Identify which cell holds the provided text, then report its (X, Y) central coordinate. 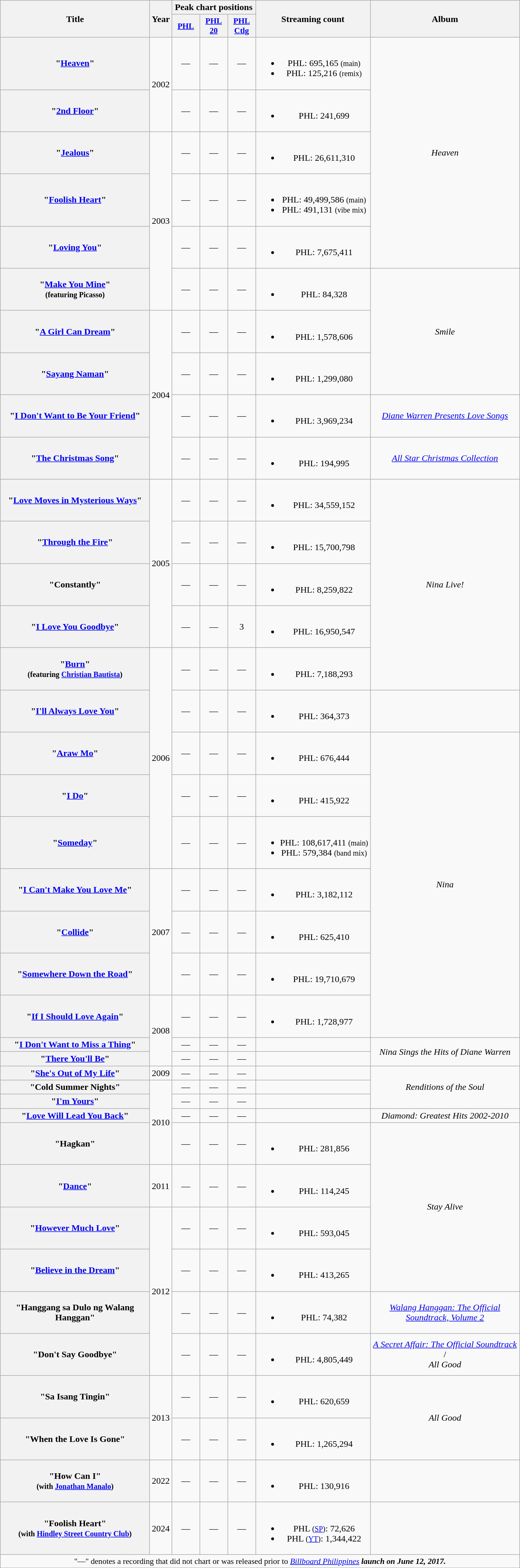
"A Girl Can Dream" (75, 331)
PHL (SP): 72,626PHL (YT): 1,344,422 (313, 1528)
Album (445, 19)
PHL: 676,444 (313, 753)
"Someday" (75, 843)
"Cold Summer Nights" (75, 1087)
Smile (445, 331)
"When the Love Is Gone" (75, 1439)
PHL: 8,259,822 (313, 585)
3 (242, 627)
"She's Out of My Life" (75, 1073)
PHL (186, 26)
PHL: 15,700,798 (313, 542)
2009 (161, 1073)
PHL: 7,188,293 (313, 669)
Renditions of the Soul (445, 1087)
"Believe in the Dream" (75, 1270)
PHL: 241,699 (313, 110)
PHL: 194,995 (313, 458)
"Loving You" (75, 247)
2024 (161, 1528)
"I Can't Make You Love Me" (75, 890)
PHL: 415,922 (313, 795)
"However Much Love" (75, 1228)
Nina Live! (445, 585)
"I'll Always Love You" (75, 711)
"Heaven" (75, 63)
PHL: 1,578,606 (313, 331)
PHL: 114,245 (313, 1186)
Diane Warren Presents Love Songs (445, 415)
All Star Christmas Collection (445, 458)
PHL: 1,728,977 (313, 1016)
2006 (161, 758)
2022 (161, 1481)
2010 (161, 1123)
"Don't Say Goodbye" (75, 1355)
2008 (161, 1030)
Title (75, 19)
Diamond: Greatest Hits 2002-2010 (445, 1116)
PHL: 16,950,547 (313, 627)
"Through the Fire" (75, 542)
2004 (161, 395)
PHL: 7,675,411 (313, 247)
"I Don't Want to Be Your Friend" (75, 415)
"Hanggang sa Dulo ng Walang Hanggan" (75, 1312)
"2nd Floor" (75, 110)
"There You'll Be" (75, 1059)
"Araw Mo" (75, 753)
PHL: 84,328 (313, 289)
"Constantly" (75, 585)
A Secret Affair: The Official Soundtrack /All Good (445, 1355)
2007 (161, 932)
PHL: 593,045 (313, 1228)
"Hagkan" (75, 1144)
Peak chart positions (214, 7)
"Love Will Lead You Back" (75, 1116)
"Dance" (75, 1186)
PHL: 74,382 (313, 1312)
"I'm Yours" (75, 1101)
PHL: 1,299,080 (313, 374)
All Good (445, 1418)
"How Can I"(with Jonathan Manalo) (75, 1481)
"—" denotes a recording that did not chart or was released prior to Billboard Philippines launch on June 12, 2017. (260, 1561)
Heaven (445, 153)
"Foolish Heart" (75, 200)
"The Christmas Song" (75, 458)
PHL: 130,916 (313, 1481)
"Burn"(featuring Christian Bautista) (75, 669)
PHL: 625,410 (313, 932)
PHL20 (214, 26)
PHL: 364,373 (313, 711)
2012 (161, 1291)
PHL: 3,182,112 (313, 890)
"Sayang Naman" (75, 374)
2002 (161, 84)
PHL: 34,559,152 (313, 501)
PHLCtlg (242, 26)
PHL: 620,659 (313, 1396)
"Foolish Heart"(with Hindley Street Country Club) (75, 1528)
PHL: 19,710,679 (313, 974)
"Make You Mine"(featuring Picasso) (75, 289)
"Sa Isang Tingin" (75, 1396)
2005 (161, 564)
2011 (161, 1186)
PHL: 413,265 (313, 1270)
Year (161, 19)
"I Don't Want to Miss a Thing" (75, 1044)
Walang Hanggan: The Official Soundtrack, Volume 2 (445, 1312)
PHL: 108,617,411 (main)PHL: 579,384 (band mix) (313, 843)
PHL: 1,265,294 (313, 1439)
"Collide" (75, 932)
"If I Should Love Again" (75, 1016)
2013 (161, 1418)
"Love Moves in Mysterious Ways" (75, 501)
PHL: 695,165 (main)PHL: 125,216 (remix) (313, 63)
"I Love You Goodbye" (75, 627)
Streaming count (313, 19)
Nina (445, 885)
PHL: 3,969,234 (313, 415)
"I Do" (75, 795)
"Somewhere Down the Road" (75, 974)
2003 (161, 221)
PHL: 281,856 (313, 1144)
PHL: 26,611,310 (313, 153)
PHL: 4,805,449 (313, 1355)
Nina Sings the Hits of Diane Warren (445, 1051)
"Jealous" (75, 153)
PHL: 49,499,586 (main)PHL: 491,131 (vibe mix) (313, 200)
Stay Alive (445, 1207)
